Pinpoint the cell where the given text exists, returning its [X, Y] midpoint coordinate. 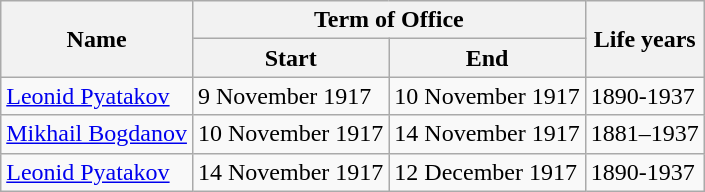
End [487, 58]
1881–1937 [644, 134]
Mikhail Bogdanov [97, 134]
Start [290, 58]
Term of Office [388, 20]
Life years [644, 39]
Name [97, 39]
9 November 1917 [290, 96]
12 December 1917 [487, 172]
